Return the (X, Y) coordinate for the center point of the cell that contains the specified text.  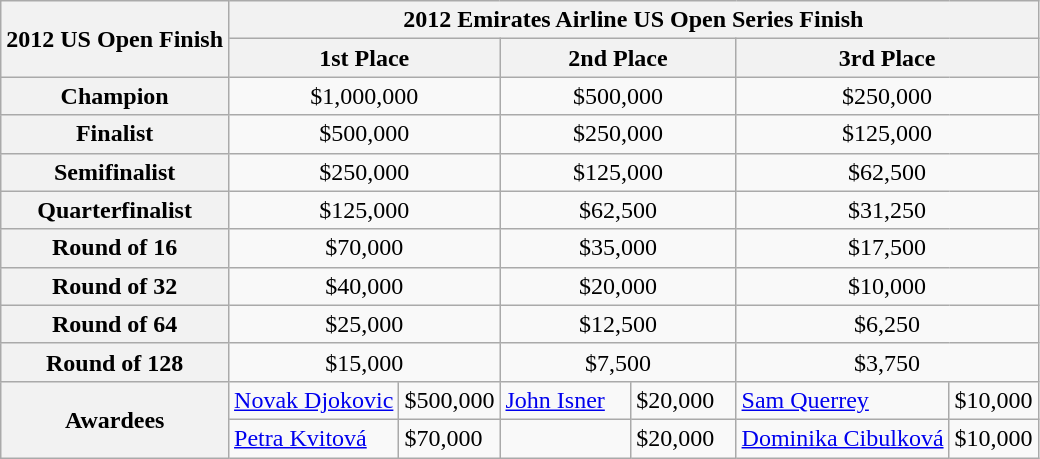
2012 Emirates Airline US Open Series Finish (634, 20)
$25,000 (364, 324)
$12,500 (618, 324)
$7,500 (618, 362)
$31,250 (887, 210)
1st Place (364, 58)
$1,000,000 (364, 96)
Quarterfinalist (115, 210)
Petra Kvitová (314, 438)
Round of 16 (115, 248)
Round of 128 (115, 362)
$17,500 (887, 248)
Awardees (115, 419)
$3,750 (887, 362)
Finalist (115, 134)
Semifinalist (115, 172)
Round of 64 (115, 324)
Round of 32 (115, 286)
2012 US Open Finish (115, 39)
Champion (115, 96)
Dominika Cibulková (842, 438)
$15,000 (364, 362)
2nd Place (618, 58)
$6,250 (887, 324)
3rd Place (887, 58)
Sam Querrey (842, 400)
$40,000 (364, 286)
Novak Djokovic (314, 400)
$35,000 (618, 248)
John Isner (566, 400)
